Scan for the cell matching the given text and deliver its (x, y) coordinate at center. 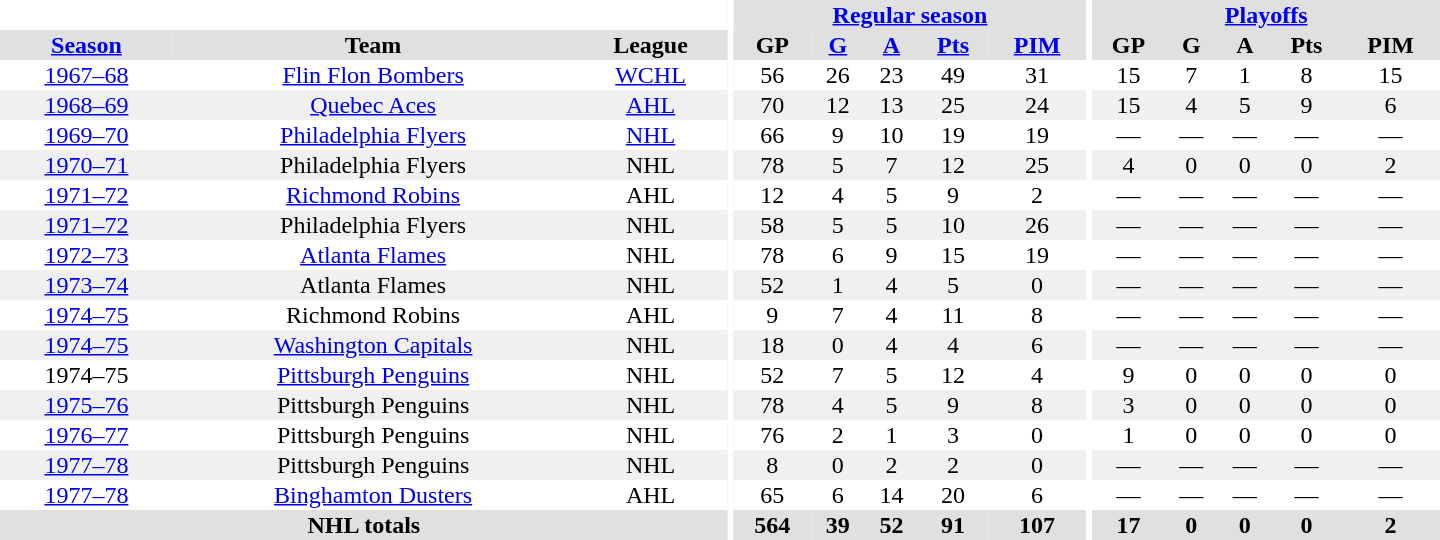
WCHL (650, 75)
39 (838, 525)
56 (772, 75)
107 (1038, 525)
14 (892, 495)
League (650, 45)
564 (772, 525)
1968–69 (86, 105)
58 (772, 225)
70 (772, 105)
23 (892, 75)
Regular season (910, 15)
1973–74 (86, 285)
NHL totals (364, 525)
76 (772, 435)
Binghamton Dusters (374, 495)
Season (86, 45)
20 (952, 495)
Washington Capitals (374, 345)
Team (374, 45)
49 (952, 75)
31 (1038, 75)
17 (1128, 525)
Playoffs (1266, 15)
1967–68 (86, 75)
65 (772, 495)
91 (952, 525)
24 (1038, 105)
1969–70 (86, 135)
11 (952, 315)
Flin Flon Bombers (374, 75)
66 (772, 135)
1975–76 (86, 405)
1972–73 (86, 255)
1976–77 (86, 435)
Quebec Aces (374, 105)
1970–71 (86, 165)
13 (892, 105)
18 (772, 345)
